Scan for the cell matching the given text and deliver its (x, y) coordinate at center. 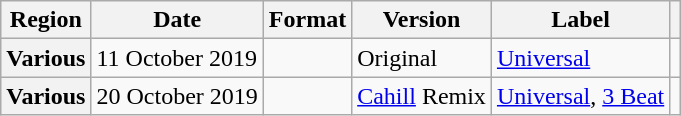
Cahill Remix (422, 96)
Label (580, 20)
Region (46, 20)
Format (307, 20)
11 October 2019 (177, 58)
Original (422, 58)
Date (177, 20)
Universal (580, 58)
Universal, 3 Beat (580, 96)
Version (422, 20)
20 October 2019 (177, 96)
